Extract the [x, y] coordinate from the center of the cell holding the provided text.  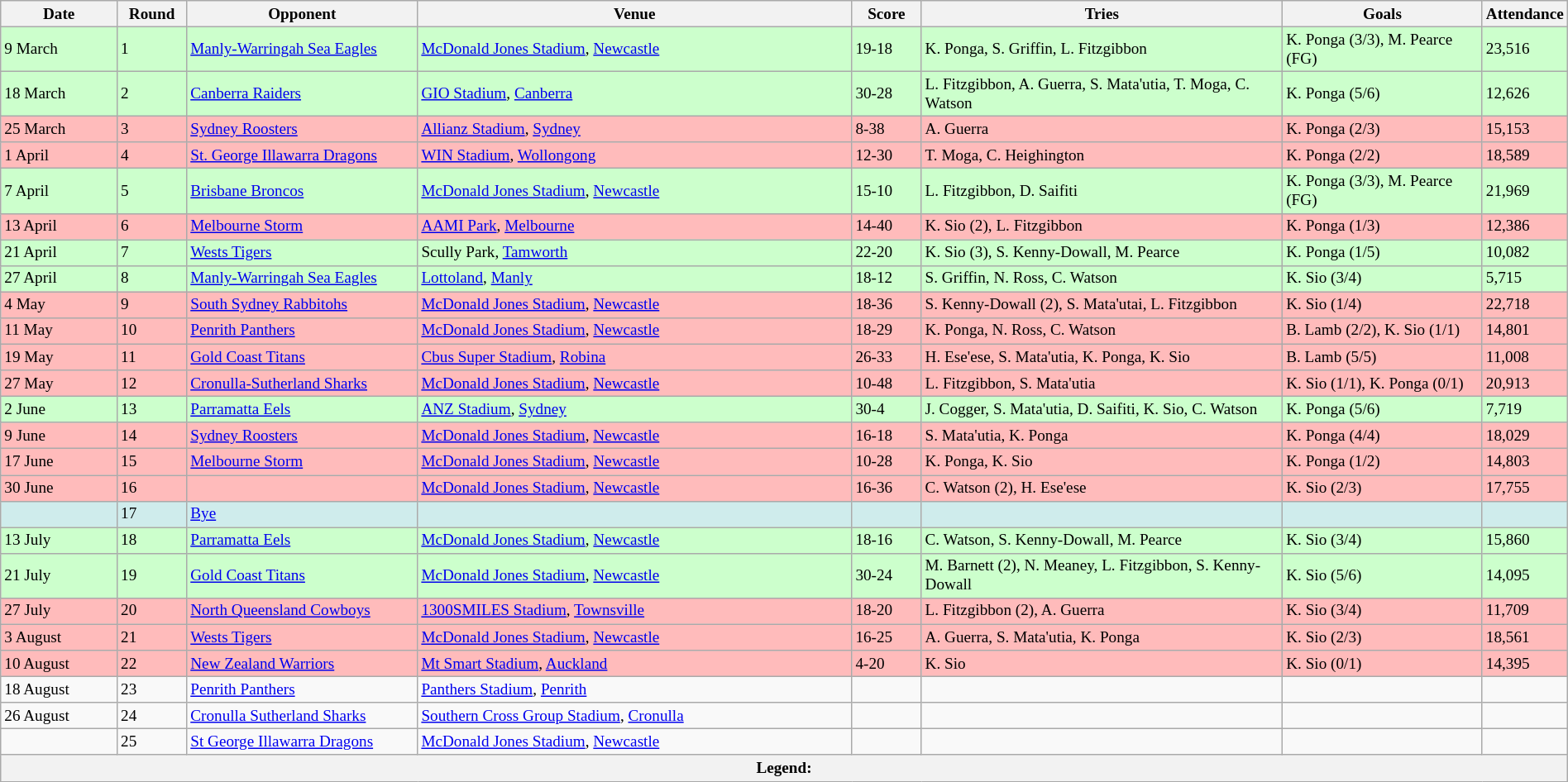
Round [152, 14]
K. Sio (1/4) [1383, 305]
9 [152, 305]
4 [152, 155]
2 [152, 93]
18 March [60, 93]
C. Watson, S. Kenny-Dowall, M. Pearce [1102, 541]
17 June [60, 462]
M. Barnett (2), N. Meaney, L. Fitzgibbon, S. Kenny-Dowall [1102, 575]
10-48 [887, 384]
13 July [60, 541]
6 [152, 226]
L. Fitzgibbon, D. Saifiti [1102, 191]
Cronulla Sutherland Sharks [303, 716]
S. Kenny-Dowall (2), S. Mata'utai, L. Fitzgibbon [1102, 305]
16-36 [887, 488]
23,516 [1525, 49]
27 April [60, 279]
12-30 [887, 155]
1300SMILES Stadium, Townsville [635, 611]
19-18 [887, 49]
10 August [60, 664]
30 June [60, 488]
14 [152, 436]
14,803 [1525, 462]
4 May [60, 305]
L. Fitzgibbon, S. Mata'utia [1102, 384]
11 May [60, 331]
Scully Park, Tamworth [635, 253]
3 August [60, 637]
27 July [60, 611]
K. Sio (3), S. Kenny-Dowall, M. Pearce [1102, 253]
22,718 [1525, 305]
K. Ponga (4/4) [1383, 436]
Legend: [784, 768]
21 July [60, 575]
St George Illawarra Dragons [303, 742]
7,719 [1525, 409]
21,969 [1525, 191]
Mt Smart Stadium, Auckland [635, 664]
15,153 [1525, 129]
Cronulla-Sutherland Sharks [303, 384]
12,626 [1525, 93]
18-36 [887, 305]
10 [152, 331]
K. Sio (5/6) [1383, 575]
16 [152, 488]
18-12 [887, 279]
18,561 [1525, 637]
A. Guerra, S. Mata'utia, K. Ponga [1102, 637]
18,589 [1525, 155]
26 August [60, 716]
K. Ponga (2/2) [1383, 155]
20 [152, 611]
14-40 [887, 226]
Goals [1383, 14]
30-4 [887, 409]
13 [152, 409]
GIO Stadium, Canberra [635, 93]
C. Watson (2), H. Ese'ese [1102, 488]
11,008 [1525, 357]
16-25 [887, 637]
9 June [60, 436]
10-28 [887, 462]
Tries [1102, 14]
17 [152, 514]
12,386 [1525, 226]
Brisbane Broncos [303, 191]
B. Lamb (2/2), K. Sio (1/1) [1383, 331]
24 [152, 716]
WIN Stadium, Wollongong [635, 155]
J. Cogger, S. Mata'utia, D. Saifiti, K. Sio, C. Watson [1102, 409]
Opponent [303, 14]
11,709 [1525, 611]
K. Sio (2), L. Fitzgibbon [1102, 226]
8 [152, 279]
15 [152, 462]
S. Griffin, N. Ross, C. Watson [1102, 279]
K. Ponga, N. Ross, C. Watson [1102, 331]
K. Ponga, S. Griffin, L. Fitzgibbon [1102, 49]
K. Ponga, K. Sio [1102, 462]
21 April [60, 253]
15,860 [1525, 541]
Bye [303, 514]
Score [887, 14]
Lottoland, Manly [635, 279]
T. Moga, C. Heighington [1102, 155]
7 [152, 253]
18 August [60, 689]
12 [152, 384]
8-38 [887, 129]
10,082 [1525, 253]
1 [152, 49]
K. Ponga (1/2) [1383, 462]
L. Fitzgibbon, A. Guerra, S. Mata'utia, T. Moga, C. Watson [1102, 93]
27 May [60, 384]
2 June [60, 409]
22 [152, 664]
14,395 [1525, 664]
St. George Illawarra Dragons [303, 155]
B. Lamb (5/5) [1383, 357]
South Sydney Rabbitohs [303, 305]
19 [152, 575]
16-18 [887, 436]
18-29 [887, 331]
25 [152, 742]
18,029 [1525, 436]
5,715 [1525, 279]
30-28 [887, 93]
A. Guerra [1102, 129]
25 March [60, 129]
18 [152, 541]
11 [152, 357]
Attendance [1525, 14]
K. Ponga (2/3) [1383, 129]
5 [152, 191]
Allianz Stadium, Sydney [635, 129]
Date [60, 14]
K. Sio (0/1) [1383, 664]
ANZ Stadium, Sydney [635, 409]
22-20 [887, 253]
AAMI Park, Melbourne [635, 226]
K. Sio (1/1), K. Ponga (0/1) [1383, 384]
23 [152, 689]
New Zealand Warriors [303, 664]
H. Ese'ese, S. Mata'utia, K. Ponga, K. Sio [1102, 357]
1 April [60, 155]
14,801 [1525, 331]
K. Ponga (1/5) [1383, 253]
7 April [60, 191]
17,755 [1525, 488]
North Queensland Cowboys [303, 611]
19 May [60, 357]
18-16 [887, 541]
20,913 [1525, 384]
Cbus Super Stadium, Robina [635, 357]
Canberra Raiders [303, 93]
4-20 [887, 664]
30-24 [887, 575]
K. Ponga (1/3) [1383, 226]
14,095 [1525, 575]
K. Sio [1102, 664]
3 [152, 129]
Panthers Stadium, Penrith [635, 689]
Venue [635, 14]
9 March [60, 49]
S. Mata'utia, K. Ponga [1102, 436]
15-10 [887, 191]
26-33 [887, 357]
18-20 [887, 611]
Southern Cross Group Stadium, Cronulla [635, 716]
L. Fitzgibbon (2), A. Guerra [1102, 611]
21 [152, 637]
13 April [60, 226]
